Pinpoint the cell where the given text exists, returning its (x, y) midpoint coordinate. 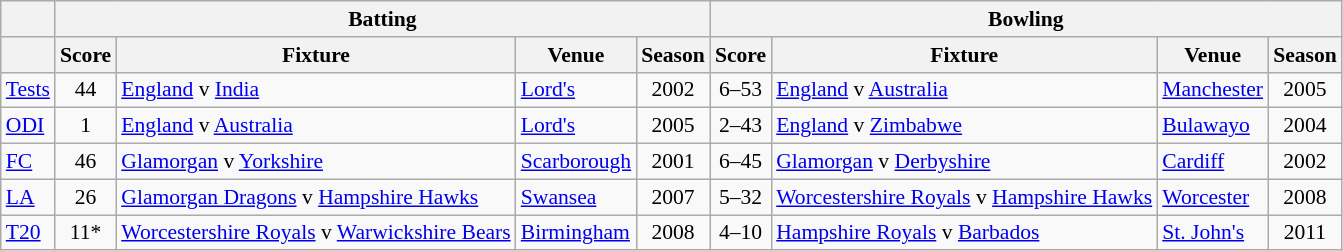
Manchester (1212, 90)
11* (86, 233)
Tests (28, 90)
6–53 (740, 90)
FC (28, 162)
Worcestershire Royals v Warwickshire Bears (316, 233)
1 (86, 126)
4–10 (740, 233)
ODI (28, 126)
LA (28, 197)
Cardiff (1212, 162)
2007 (673, 197)
Glamorgan v Yorkshire (316, 162)
Worcester (1212, 197)
44 (86, 90)
Bowling (1026, 19)
Scarborough (576, 162)
Batting (382, 19)
Bulawayo (1212, 126)
Glamorgan v Derbyshire (964, 162)
46 (86, 162)
Hampshire Royals v Barbados (964, 233)
2011 (1305, 233)
2004 (1305, 126)
St. John's (1212, 233)
England v India (316, 90)
Swansea (576, 197)
26 (86, 197)
T20 (28, 233)
Worcestershire Royals v Hampshire Hawks (964, 197)
Glamorgan Dragons v Hampshire Hawks (316, 197)
5–32 (740, 197)
England v Zimbabwe (964, 126)
2–43 (740, 126)
6–45 (740, 162)
Birmingham (576, 233)
2001 (673, 162)
